From the cell containing the given text, extract its center point as (x, y) coordinate. 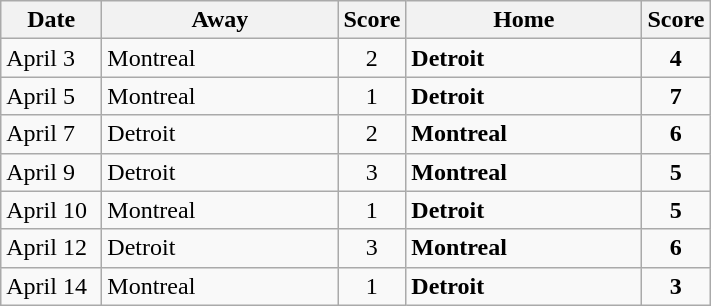
April 14 (52, 286)
April 10 (52, 210)
Away (220, 20)
Home (524, 20)
April 7 (52, 134)
4 (676, 58)
April 5 (52, 96)
April 12 (52, 248)
April 3 (52, 58)
April 9 (52, 172)
7 (676, 96)
Date (52, 20)
